Locate the cell with the specified text and output its (X, Y) center coordinate. 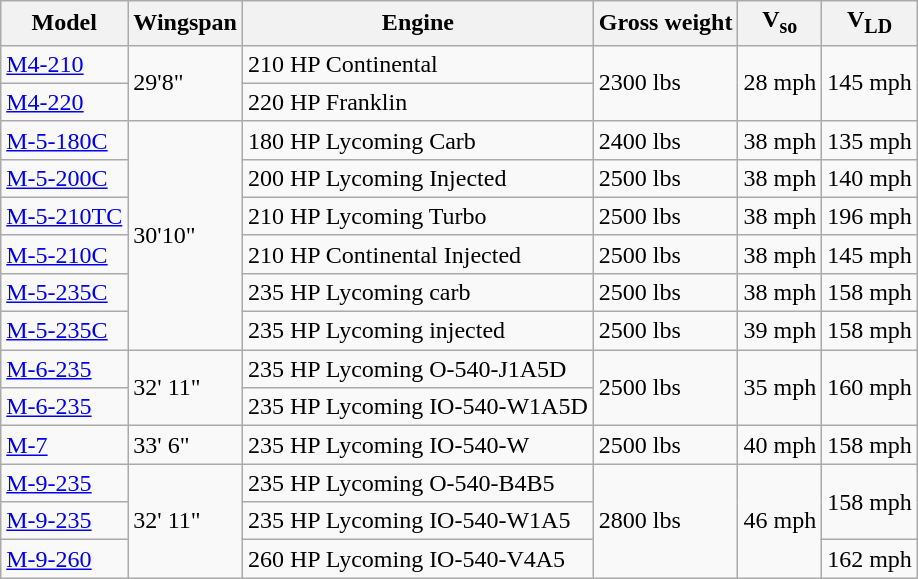
30'10" (186, 235)
33' 6" (186, 445)
2800 lbs (666, 521)
46 mph (780, 521)
220 HP Franklin (418, 102)
210 HP Continental Injected (418, 254)
180 HP Lycoming Carb (418, 140)
M-5-210TC (64, 216)
210 HP Lycoming Turbo (418, 216)
M-5-180C (64, 140)
235 HP Lycoming IO-540-W1A5 (418, 521)
200 HP Lycoming Injected (418, 178)
135 mph (870, 140)
39 mph (780, 331)
235 HP Lycoming O-540-B4B5 (418, 483)
Vso (780, 23)
235 HP Lycoming carb (418, 292)
29'8" (186, 83)
235 HP Lycoming IO-540-W1A5D (418, 407)
Model (64, 23)
162 mph (870, 559)
M4-210 (64, 64)
235 HP Lycoming O-540-J1A5D (418, 369)
Wingspan (186, 23)
28 mph (780, 83)
2400 lbs (666, 140)
M-7 (64, 445)
M-5-210C (64, 254)
40 mph (780, 445)
210 HP Continental (418, 64)
160 mph (870, 388)
M4-220 (64, 102)
140 mph (870, 178)
Engine (418, 23)
M-9-260 (64, 559)
35 mph (780, 388)
Gross weight (666, 23)
VLD (870, 23)
260 HP Lycoming IO-540-V4A5 (418, 559)
196 mph (870, 216)
235 HP Lycoming injected (418, 331)
M-5-200C (64, 178)
235 HP Lycoming IO-540-W (418, 445)
2300 lbs (666, 83)
